Determine the (x, y) coordinate at the center of the cell enclosing the given text.  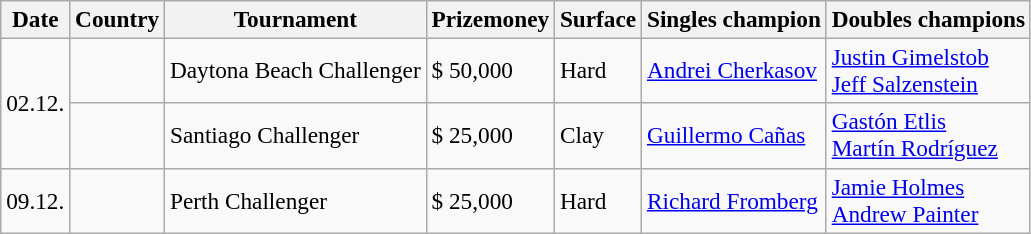
Surface (598, 19)
Andrei Cherkasov (734, 70)
Tournament (296, 19)
Daytona Beach Challenger (296, 70)
Guillermo Cañas (734, 136)
$ 50,000 (490, 70)
Perth Challenger (296, 200)
Clay (598, 136)
Gastón Etlis Martín Rodríguez (928, 136)
Santiago Challenger (296, 136)
Doubles champions (928, 19)
Justin Gimelstob Jeff Salzenstein (928, 70)
Jamie Holmes Andrew Painter (928, 200)
Prizemoney (490, 19)
09.12. (36, 200)
Country (118, 19)
Singles champion (734, 19)
Date (36, 19)
Richard Fromberg (734, 200)
02.12. (36, 103)
